Determine the (X, Y) coordinate at the center of the cell enclosing the given text.  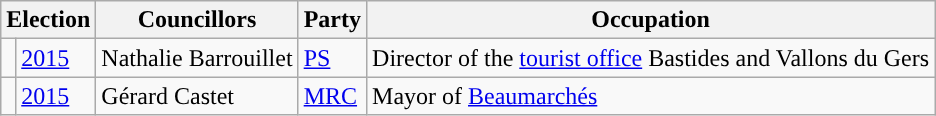
MRC (332, 96)
Director of the tourist office Bastides and Vallons du Gers (651, 58)
Nathalie Barrouillet (197, 58)
Mayor of Beaumarchés (651, 96)
Party (332, 20)
Gérard Castet (197, 96)
Occupation (651, 20)
PS (332, 58)
Election (48, 20)
Councillors (197, 20)
